Provide the (X, Y) coordinate of the cell's center where the given text is located.  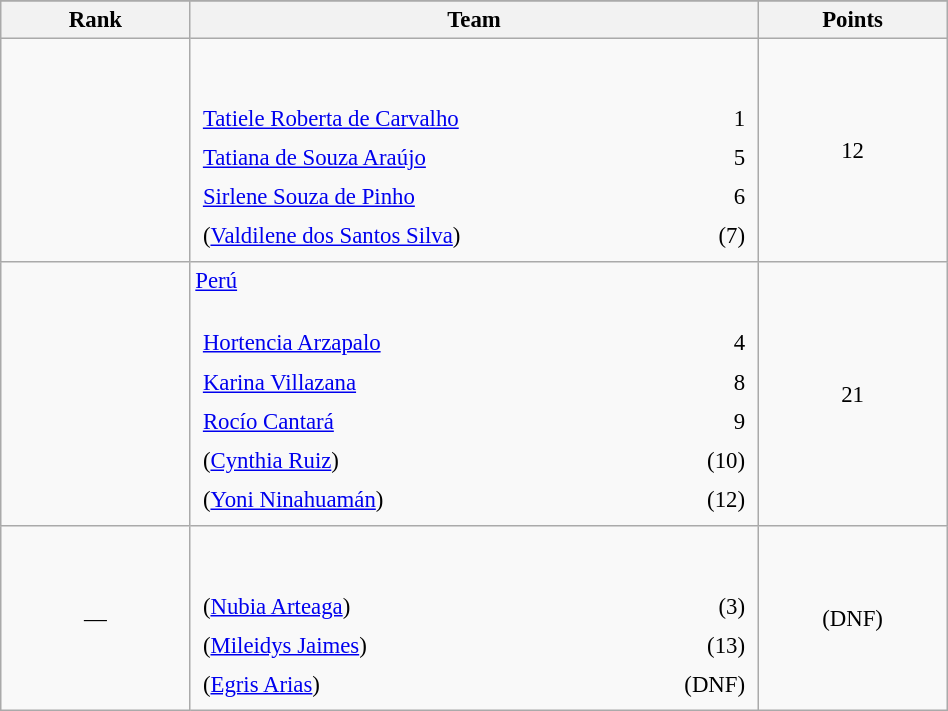
(12) (696, 499)
Tatiana de Souza Araújo (440, 158)
Tatiele Roberta de Carvalho (440, 119)
(7) (718, 236)
(Nubia Arteaga) (394, 606)
Perú Hortencia Arzapalo 4 Karina Villazana 8 Rocío Cantará 9 (Cynthia Ruiz) (10) (Yoni Ninahuamán) (12) (474, 394)
(Mileidys Jaimes) (394, 645)
8 (696, 382)
9 (696, 421)
Points (852, 20)
(Cynthia Ruiz) (418, 460)
— (96, 618)
Tatiele Roberta de Carvalho 1 Tatiana de Souza Araújo 5 Sirlene Souza de Pinho 6 (Valdilene dos Santos Silva) (7) (474, 151)
4 (696, 343)
(13) (671, 645)
(Egris Arias) (394, 684)
21 (852, 394)
Hortencia Arzapalo (418, 343)
12 (852, 151)
(3) (671, 606)
(Yoni Ninahuamán) (418, 499)
(Nubia Arteaga) (3) (Mileidys Jaimes) (13) (Egris Arias) (DNF) (474, 618)
Rocío Cantará (418, 421)
(Valdilene dos Santos Silva) (440, 236)
Karina Villazana (418, 382)
1 (718, 119)
6 (718, 197)
Team (474, 20)
(10) (696, 460)
Rank (96, 20)
5 (718, 158)
Sirlene Souza de Pinho (440, 197)
